Search for the cell housing the specified text and yield its (x, y) center coordinate. 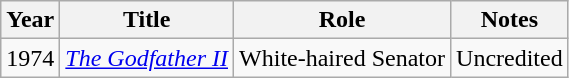
The Godfather II (147, 58)
Role (342, 20)
Title (147, 20)
1974 (30, 58)
Uncredited (510, 58)
Year (30, 20)
Notes (510, 20)
White-haired Senator (342, 58)
